Determine the [X, Y] coordinate at the center of the cell enclosing the given text.  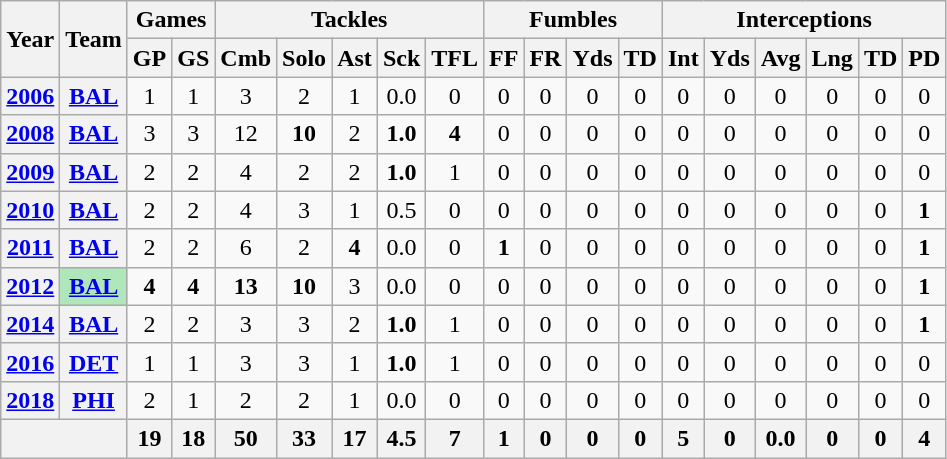
2006 [30, 96]
FF [504, 58]
DET [94, 362]
Ast [355, 58]
17 [355, 438]
0.5 [401, 210]
2016 [30, 362]
GS [194, 58]
6 [246, 248]
4.5 [401, 438]
2014 [30, 324]
Tackles [350, 20]
19 [149, 438]
5 [683, 438]
TFL [455, 58]
Interceptions [804, 20]
2012 [30, 286]
GP [149, 58]
2008 [30, 134]
PHI [94, 400]
Sck [401, 58]
FR [546, 58]
PD [924, 58]
Lng [832, 58]
33 [304, 438]
Int [683, 58]
Fumbles [574, 20]
Year [30, 39]
2011 [30, 248]
12 [246, 134]
50 [246, 438]
Games [170, 20]
Avg [780, 58]
7 [455, 438]
2018 [30, 400]
18 [194, 438]
2010 [30, 210]
Team [94, 39]
Cmb [246, 58]
Solo [304, 58]
13 [246, 286]
2009 [30, 172]
